Locate the cell with the specified text and output its [x, y] center coordinate. 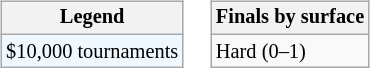
Hard (0–1) [290, 51]
Legend [92, 18]
Finals by surface [290, 18]
$10,000 tournaments [92, 51]
